Pinpoint the cell where the given text exists, returning its [x, y] midpoint coordinate. 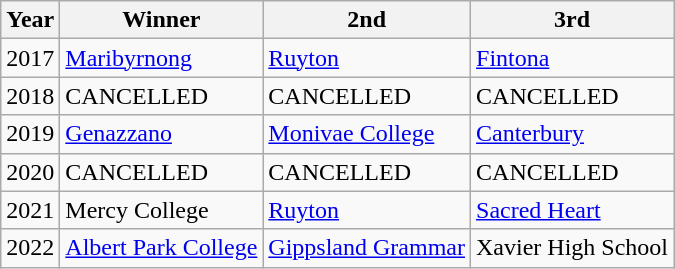
Genazzano [162, 134]
Maribyrnong [162, 58]
Canterbury [572, 134]
Monivae College [367, 134]
Gippsland Grammar [367, 248]
2020 [30, 172]
Sacred Heart [572, 210]
Fintona [572, 58]
Xavier High School [572, 248]
Albert Park College [162, 248]
Winner [162, 20]
2018 [30, 96]
Year [30, 20]
2017 [30, 58]
3rd [572, 20]
2021 [30, 210]
2019 [30, 134]
Mercy College [162, 210]
2022 [30, 248]
2nd [367, 20]
